Determine the (x, y) coordinate at the center of the cell enclosing the given text.  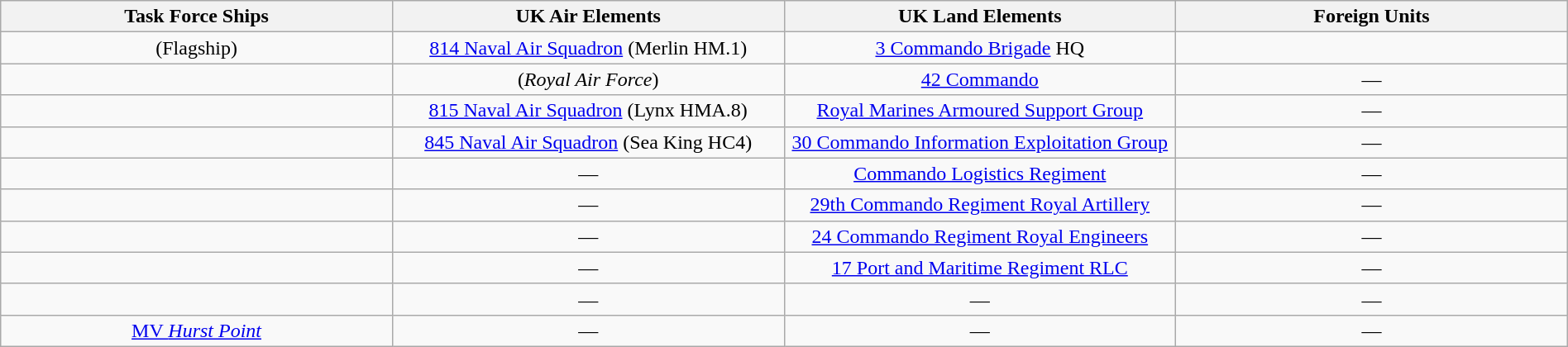
3 Commando Brigade HQ (980, 48)
Task Force Ships (197, 17)
UK Land Elements (980, 17)
30 Commando Information Exploitation Group (980, 142)
Commando Logistics Regiment (980, 173)
845 Naval Air Squadron (Sea King HC4) (588, 142)
(Royal Air Force) (588, 79)
UK Air Elements (588, 17)
17 Port and Maritime Regiment RLC (980, 268)
42 Commando (980, 79)
MV Hurst Point (197, 330)
Foreign Units (1372, 17)
29th Commando Regiment Royal Artillery (980, 205)
815 Naval Air Squadron (Lynx HMA.8) (588, 111)
Royal Marines Armoured Support Group (980, 111)
814 Naval Air Squadron (Merlin HM.1) (588, 48)
(Flagship) (197, 48)
24 Commando Regiment Royal Engineers (980, 236)
